Determine the [x, y] coordinate at the center of the cell enclosing the given text.  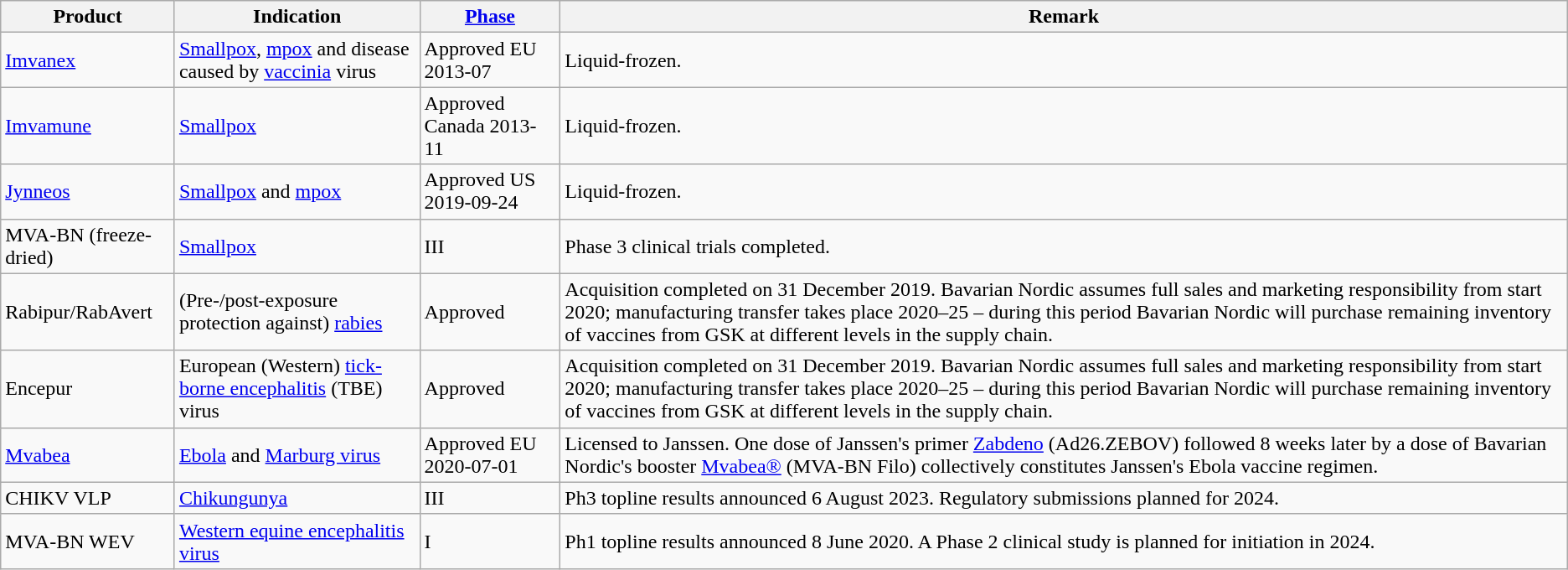
Approved Canada 2013-11 [490, 126]
Smallpox and mpox [297, 191]
Approved EU 2020-07-01 [490, 454]
MVA-BN (freeze-dried) [88, 246]
MVA-BN WEV [88, 541]
Imvamune [88, 126]
Ph1 topline results announced 8 June 2020. A Phase 2 clinical study is planned for initiation in 2024. [1064, 541]
Mvabea [88, 454]
Indication [297, 17]
Product [88, 17]
Rabipur/RabAvert [88, 312]
Phase 3 clinical trials completed. [1064, 246]
Approved EU 2013-07 [490, 60]
European (Western) tick-borne encephalitis (TBE) virus [297, 389]
Ph3 topline results announced 6 August 2023. Regulatory submissions planned for 2024. [1064, 498]
Ebola and Marburg virus [297, 454]
Remark [1064, 17]
(Pre-/post-exposure protection against) rabies [297, 312]
Jynneos [88, 191]
Encepur [88, 389]
Approved US 2019-09-24 [490, 191]
CHIKV VLP [88, 498]
Phase [490, 17]
Imvanex [88, 60]
Smallpox, mpox and disease caused by vaccinia virus [297, 60]
Western equine encephalitis virus [297, 541]
I [490, 541]
Chikungunya [297, 498]
